For the text-containing cell, return its midpoint in [X, Y] coordinate format. 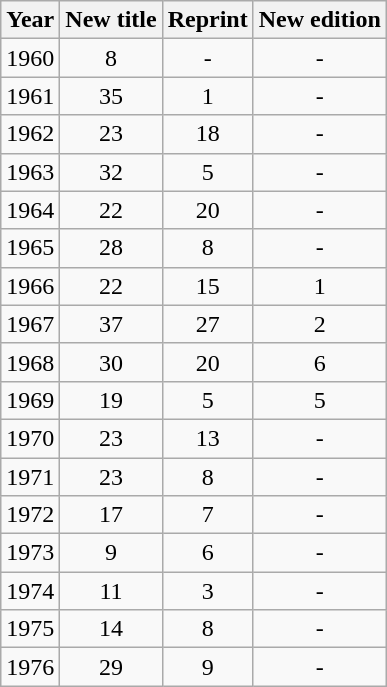
1966 [30, 286]
1968 [30, 362]
1972 [30, 515]
1970 [30, 438]
35 [111, 96]
32 [111, 172]
1967 [30, 324]
30 [111, 362]
27 [208, 324]
29 [111, 667]
1964 [30, 210]
1975 [30, 629]
17 [111, 515]
New title [111, 20]
1969 [30, 400]
37 [111, 324]
1976 [30, 667]
1973 [30, 553]
13 [208, 438]
1962 [30, 134]
Reprint [208, 20]
15 [208, 286]
2 [320, 324]
1963 [30, 172]
New edition [320, 20]
3 [208, 591]
14 [111, 629]
1974 [30, 591]
28 [111, 248]
19 [111, 400]
Year [30, 20]
7 [208, 515]
1965 [30, 248]
18 [208, 134]
1971 [30, 477]
1960 [30, 58]
11 [111, 591]
1961 [30, 96]
